From the cell containing the given text, extract its center point as (X, Y) coordinate. 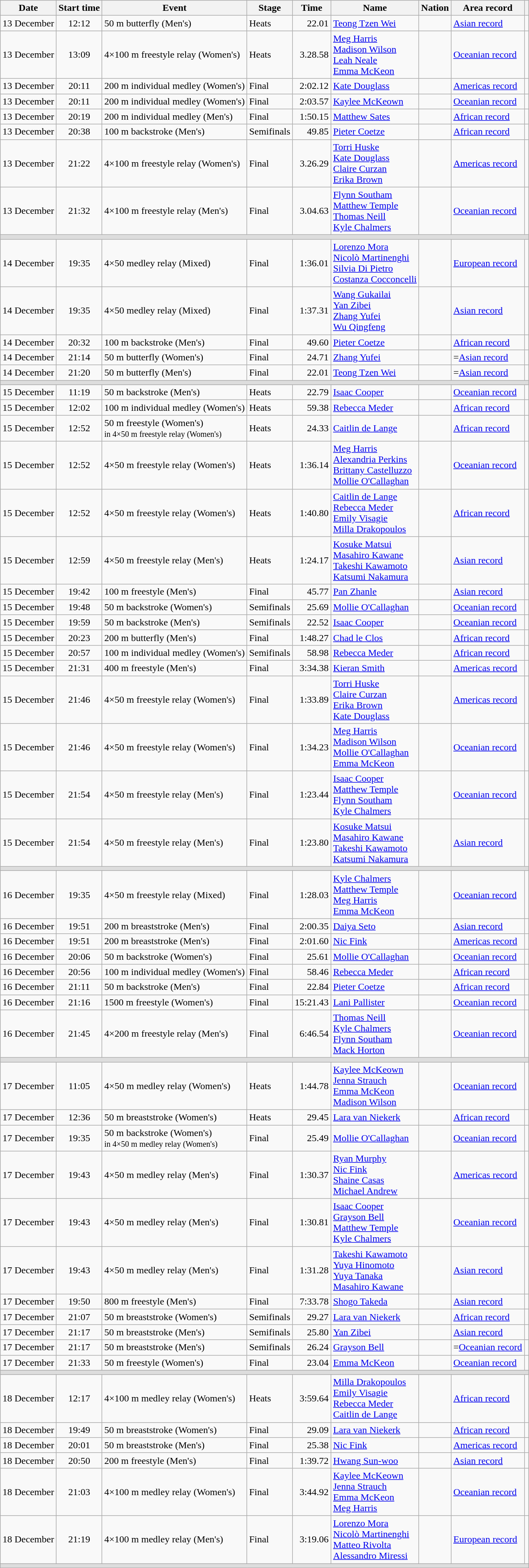
25.38 (312, 1445)
3:19.06 (312, 1539)
4×50 m medley relay (Women's) (175, 1086)
Kieran Smith (375, 668)
12:17 (79, 1398)
19:42 (79, 592)
Lorenzo MoraNicolò MartinenghiSilvia Di PietroCostanza Cocconcelli (375, 263)
Nation (435, 8)
1:33.89 (312, 700)
19:59 (79, 622)
12:12 (79, 23)
20:01 (79, 1445)
4×100 m freestyle relay (Men's) (175, 211)
21:20 (79, 373)
6:46.54 (312, 1034)
21:03 (79, 1492)
1:34.23 (312, 747)
Lorenzo MoraNicolò MartinenghiMatteo RivoltaAlessandro Miressi (375, 1539)
20:32 (79, 342)
50 m backstroke (Women's)in 4×50 m medley relay (Women's) (175, 1138)
21:32 (79, 211)
21:22 (79, 163)
800 m freestyle (Men's) (175, 1302)
Thomas NeillKyle ChalmersFlynn SouthamMack Horton (375, 1034)
22.52 (312, 622)
Caitlin de LangeRebecca MederEmily VisagieMilla Drakopoulos (375, 513)
20:38 (79, 132)
11:19 (79, 392)
1:39.72 (312, 1460)
Kaylee McKeownJenna StrauchEmma McKeonMadison Wilson (375, 1086)
49.85 (312, 132)
1:36.14 (312, 465)
12:02 (79, 408)
50 m butterfly (Women's) (175, 358)
Isaac CooperMatthew TempleFlynn SouthamKyle Chalmers (375, 795)
Kyle ChalmersMatthew TempleMeg HarrisEmma McKeon (375, 895)
1:40.80 (312, 513)
2:03.57 (312, 101)
1:24.17 (312, 561)
3.26.29 (312, 163)
29.27 (312, 1317)
Lani Pallister (375, 1002)
20:57 (79, 653)
15:21.43 (312, 1002)
Flynn SouthamMatthew TempleThomas NeillKyle Chalmers (375, 211)
100 m freestyle (Men's) (175, 592)
Torri HuskeClaire CurzanErika BrownKate Douglass (375, 700)
20:23 (79, 637)
58.98 (312, 653)
21:11 (79, 987)
2:02.12 (312, 86)
Emma McKeon (375, 1363)
2:00.35 (312, 926)
25.80 (312, 1332)
Chad le Clos (375, 637)
Pan Zhanle (375, 592)
21:31 (79, 668)
1:31.28 (312, 1270)
Kaylee McKeown (375, 101)
=Oceanian record (488, 1347)
Ryan MurphyNic FinkShaine CasasMichael Andrew (375, 1175)
21:16 (79, 1002)
1500 m freestyle (Women's) (175, 1002)
Meg HarrisAlexandria PerkinsBrittany CastelluzzoMollie O'Callaghan (375, 465)
Shogo Takeda (375, 1302)
1:44.78 (312, 1086)
25.69 (312, 607)
Torri HuskeKate DouglassClaire CurzanErika Brown (375, 163)
3:34.38 (312, 668)
4×100 m medley relay (Men's) (175, 1539)
24.33 (312, 428)
21:19 (79, 1539)
3.04.63 (312, 211)
1:28.03 (312, 895)
20:50 (79, 1460)
20:56 (79, 972)
1:23.80 (312, 842)
29.09 (312, 1430)
49.60 (312, 342)
Kate Douglass (375, 86)
Takeshi KawamotoYuya HinomotoYuya TanakaMasahiro Kawane (375, 1270)
Stage (270, 8)
20:06 (79, 957)
200 m individual medley (Men's) (175, 117)
13:09 (79, 54)
Daiya Seto (375, 926)
Area record (488, 8)
Zhang Yufei (375, 358)
Milla DrakopoulosEmily VisagieRebecca MederCaitlin de Lange (375, 1398)
50 m freestyle (Women's) (175, 1363)
Time (312, 8)
3:44.92 (312, 1492)
3:59.64 (312, 1398)
200 m freestyle (Men's) (175, 1460)
20:19 (79, 117)
Hwang Sun-woo (375, 1460)
21:45 (79, 1034)
21:07 (79, 1317)
Name (375, 8)
Start time (79, 8)
22.79 (312, 392)
1:37.31 (312, 311)
59.38 (312, 408)
25.49 (312, 1138)
3.28.58 (312, 54)
4×50 m freestyle relay (Mixed) (175, 895)
58.46 (312, 972)
Isaac CooperGrayson BellMatthew TempleKyle Chalmers (375, 1223)
200 m butterfly (Men's) (175, 637)
19:48 (79, 607)
Event (175, 8)
400 m freestyle (Men's) (175, 668)
12:59 (79, 561)
Meg HarrisMadison WilsonLeah NealeEmma McKeon (375, 54)
1:48.27 (312, 637)
1:23.44 (312, 795)
4×200 m freestyle relay (Men's) (175, 1034)
22.84 (312, 987)
Date (28, 8)
21:33 (79, 1363)
12:36 (79, 1117)
Wang GukailaiYan ZibeiZhang YufeiWu Qingfeng (375, 311)
1:30.37 (312, 1175)
Meg HarrisMadison WilsonMollie O'CallaghanEmma McKeon (375, 747)
1:30.81 (312, 1223)
26.24 (312, 1347)
19:49 (79, 1430)
2:01.60 (312, 941)
Yan Zibei (375, 1332)
50 m freestyle (Women's)in 4×50 m freestyle relay (Women's) (175, 428)
1:36.01 (312, 263)
19:50 (79, 1302)
11:05 (79, 1086)
Caitlin de Lange (375, 428)
21:14 (79, 358)
25.61 (312, 957)
7:33.78 (312, 1302)
Grayson Bell (375, 1347)
29.45 (312, 1117)
1:50.15 (312, 117)
45.77 (312, 592)
23.04 (312, 1363)
Kaylee McKeownJenna StrauchEmma McKeonMeg Harris (375, 1492)
Matthew Sates (375, 117)
24.71 (312, 358)
